Capture the cell that displays the provided text and extract its [x, y] central coordinate. 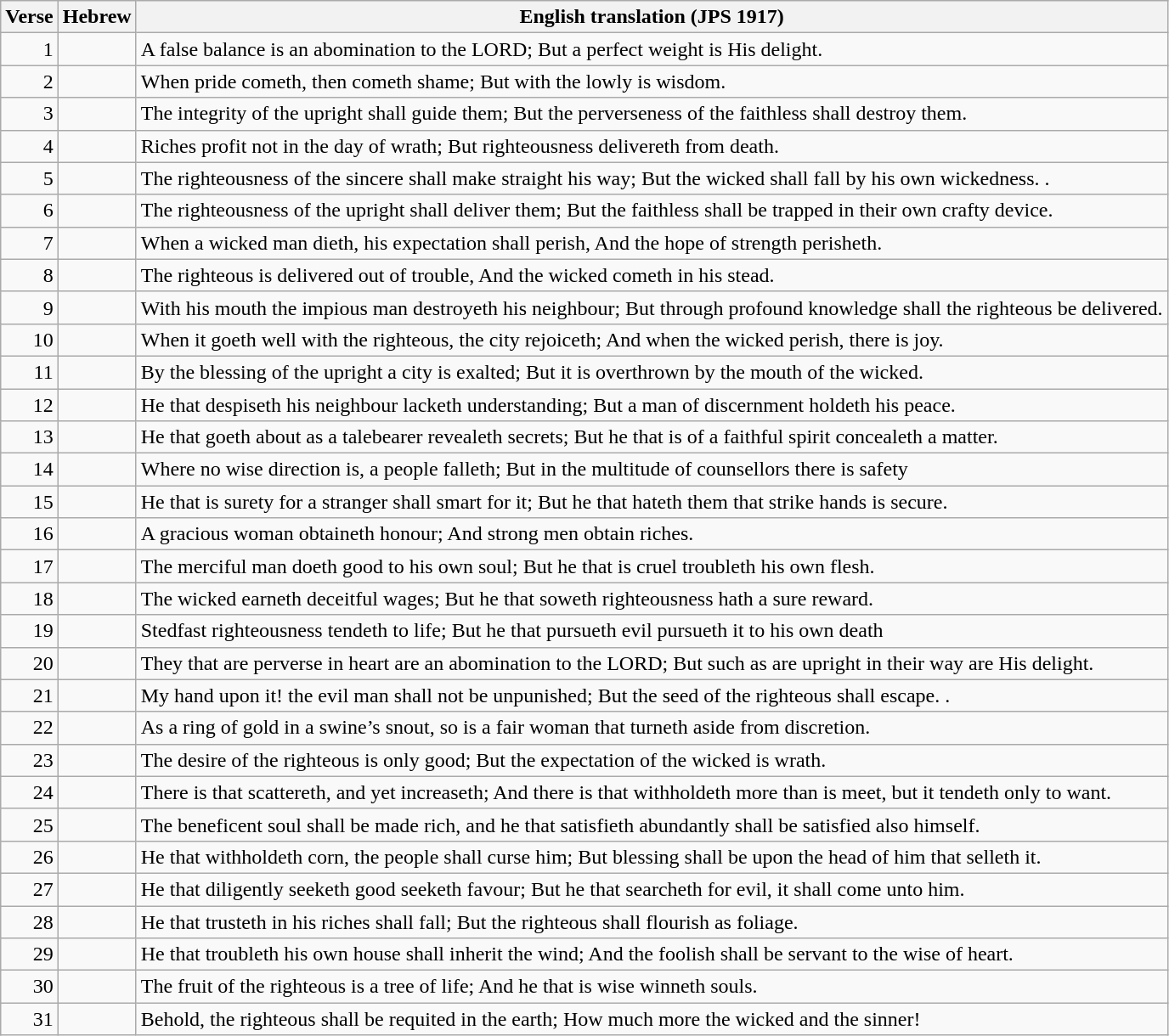
The righteous is delivered out of trouble, And the wicked cometh in his stead. [652, 275]
Hebrew [97, 17]
A false balance is an abomination to the LORD; But a perfect weight is His delight. [652, 49]
4 [30, 146]
5 [30, 178]
18 [30, 599]
The merciful man doeth good to his own soul; But he that is cruel troubleth his own flesh. [652, 566]
He that despiseth his neighbour lacketh understanding; But a man of discernment holdeth his peace. [652, 405]
27 [30, 889]
With his mouth the impious man destroyeth his neighbour; But through profound knowledge shall the righteous be delivered. [652, 307]
He that diligently seeketh good seeketh favour; But he that searcheth for evil, it shall come unto him. [652, 889]
2 [30, 82]
17 [30, 566]
7 [30, 243]
3 [30, 114]
The fruit of the righteous is a tree of life; And he that is wise winneth souls. [652, 987]
He that is surety for a stranger shall smart for it; But he that hateth them that strike hands is secure. [652, 502]
He that withholdeth corn, the people shall curse him; But blessing shall be upon the head of him that selleth it. [652, 857]
When it goeth well with the righteous, the city rejoiceth; And when the wicked perish, there is joy. [652, 340]
6 [30, 211]
12 [30, 405]
As a ring of gold in a swine’s snout, so is a fair woman that turneth aside from discretion. [652, 728]
English translation (JPS 1917) [652, 17]
Stedfast righteousness tendeth to life; But he that pursueth evil pursueth it to his own death [652, 631]
28 [30, 921]
The wicked earneth deceitful wages; But he that soweth righteousness hath a sure reward. [652, 599]
23 [30, 760]
They that are perverse in heart are an abomination to the LORD; But such as are upright in their way are His delight. [652, 663]
He that trusteth in his riches shall fall; But the righteous shall flourish as foliage. [652, 921]
He that troubleth his own house shall inherit the wind; And the foolish shall be servant to the wise of heart. [652, 954]
13 [30, 437]
The desire of the righteous is only good; But the expectation of the wicked is wrath. [652, 760]
22 [30, 728]
The righteousness of the sincere shall make straight his way; But the wicked shall fall by his own wickedness. . [652, 178]
19 [30, 631]
Riches profit not in the day of wrath; But righteousness delivereth from death. [652, 146]
14 [30, 470]
16 [30, 534]
He that goeth about as a talebearer revealeth secrets; But he that is of a faithful spirit concealeth a matter. [652, 437]
15 [30, 502]
The righteousness of the upright shall deliver them; But the faithless shall be trapped in their own crafty device. [652, 211]
21 [30, 695]
When a wicked man dieth, his expectation shall perish, And the hope of strength perisheth. [652, 243]
The beneficent soul shall be made rich, and he that satisfieth abundantly shall be satisfied also himself. [652, 825]
11 [30, 372]
9 [30, 307]
Where no wise direction is, a people falleth; But in the multitude of counsellors there is safety [652, 470]
1 [30, 49]
There is that scattereth, and yet increaseth; And there is that withholdeth more than is meet, but it tendeth only to want. [652, 792]
A gracious woman obtaineth honour; And strong men obtain riches. [652, 534]
The integrity of the upright shall guide them; But the perverseness of the faithless shall destroy them. [652, 114]
By the blessing of the upright a city is exalted; But it is overthrown by the mouth of the wicked. [652, 372]
24 [30, 792]
8 [30, 275]
26 [30, 857]
31 [30, 1019]
20 [30, 663]
10 [30, 340]
When pride cometh, then cometh shame; But with the lowly is wisdom. [652, 82]
Behold, the righteous shall be requited in the earth; How much more the wicked and the sinner! [652, 1019]
25 [30, 825]
29 [30, 954]
Verse [30, 17]
30 [30, 987]
My hand upon it! the evil man shall not be unpunished; But the seed of the righteous shall escape. . [652, 695]
